Return (X, Y) of the center of cell containing provided text 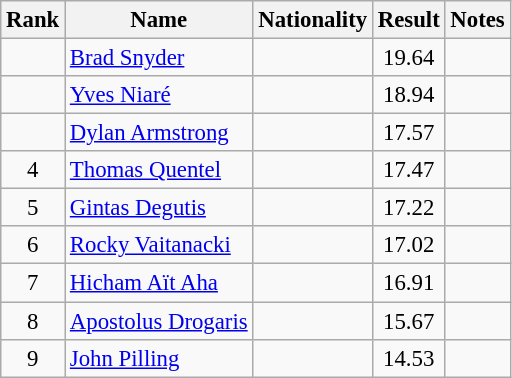
17.02 (408, 245)
17.47 (408, 170)
Rocky Vaitanacki (159, 245)
Hicham Aït Aha (159, 283)
5 (33, 208)
4 (33, 170)
Rank (33, 20)
7 (33, 283)
14.53 (408, 358)
Result (408, 20)
John Pilling (159, 358)
19.64 (408, 58)
16.91 (408, 283)
Thomas Quentel (159, 170)
Nationality (312, 20)
15.67 (408, 321)
8 (33, 321)
18.94 (408, 95)
Dylan Armstrong (159, 133)
17.57 (408, 133)
Name (159, 20)
Gintas Degutis (159, 208)
Yves Niaré (159, 95)
17.22 (408, 208)
Apostolus Drogaris (159, 321)
Brad Snyder (159, 58)
6 (33, 245)
Notes (478, 20)
9 (33, 358)
